For the text-containing cell, return its midpoint in [x, y] coordinate format. 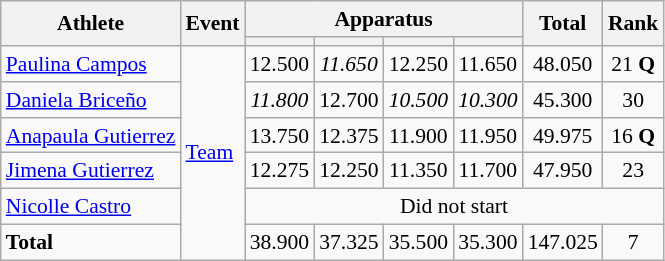
16 Q [634, 136]
10.300 [488, 100]
48.050 [563, 64]
Team [212, 153]
37.325 [348, 243]
11.950 [488, 136]
12.375 [348, 136]
Event [212, 24]
35.500 [418, 243]
47.950 [563, 171]
Daniela Briceño [91, 100]
Jimena Gutierrez [91, 171]
11.800 [280, 100]
Did not start [454, 207]
35.300 [488, 243]
12.700 [348, 100]
23 [634, 171]
Rank [634, 24]
147.025 [563, 243]
21 Q [634, 64]
12.275 [280, 171]
13.750 [280, 136]
Apparatus [384, 19]
10.500 [418, 100]
Paulina Campos [91, 64]
Athlete [91, 24]
11.900 [418, 136]
30 [634, 100]
12.500 [280, 64]
11.700 [488, 171]
Anapaula Gutierrez [91, 136]
11.350 [418, 171]
45.300 [563, 100]
7 [634, 243]
Nicolle Castro [91, 207]
38.900 [280, 243]
49.975 [563, 136]
